Identify which cell holds the provided text, then report its [X, Y] central coordinate. 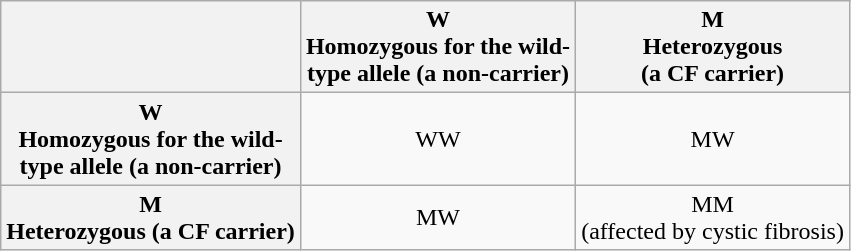
MHeterozygous(a CF carrier) [713, 47]
WW [438, 139]
MM(affected by cystic fibrosis) [713, 218]
MHeterozygous (a CF carrier) [151, 218]
